Capture the cell that displays the provided text and extract its [x, y] central coordinate. 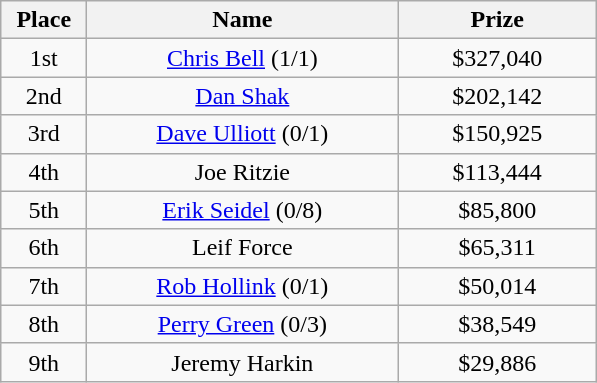
9th [44, 362]
8th [44, 324]
7th [44, 286]
Rob Hollink (0/1) [242, 286]
$202,142 [498, 96]
5th [44, 210]
$85,800 [498, 210]
Perry Green (0/3) [242, 324]
$38,549 [498, 324]
$327,040 [498, 58]
Dave Ulliott (0/1) [242, 134]
6th [44, 248]
Jeremy Harkin [242, 362]
$65,311 [498, 248]
4th [44, 172]
$29,886 [498, 362]
Place [44, 20]
$50,014 [498, 286]
Joe Ritzie [242, 172]
$150,925 [498, 134]
Prize [498, 20]
3rd [44, 134]
Leif Force [242, 248]
$113,444 [498, 172]
1st [44, 58]
Name [242, 20]
Dan Shak [242, 96]
Erik Seidel (0/8) [242, 210]
2nd [44, 96]
Chris Bell (1/1) [242, 58]
